For the text-containing cell, return its midpoint in (X, Y) coordinate format. 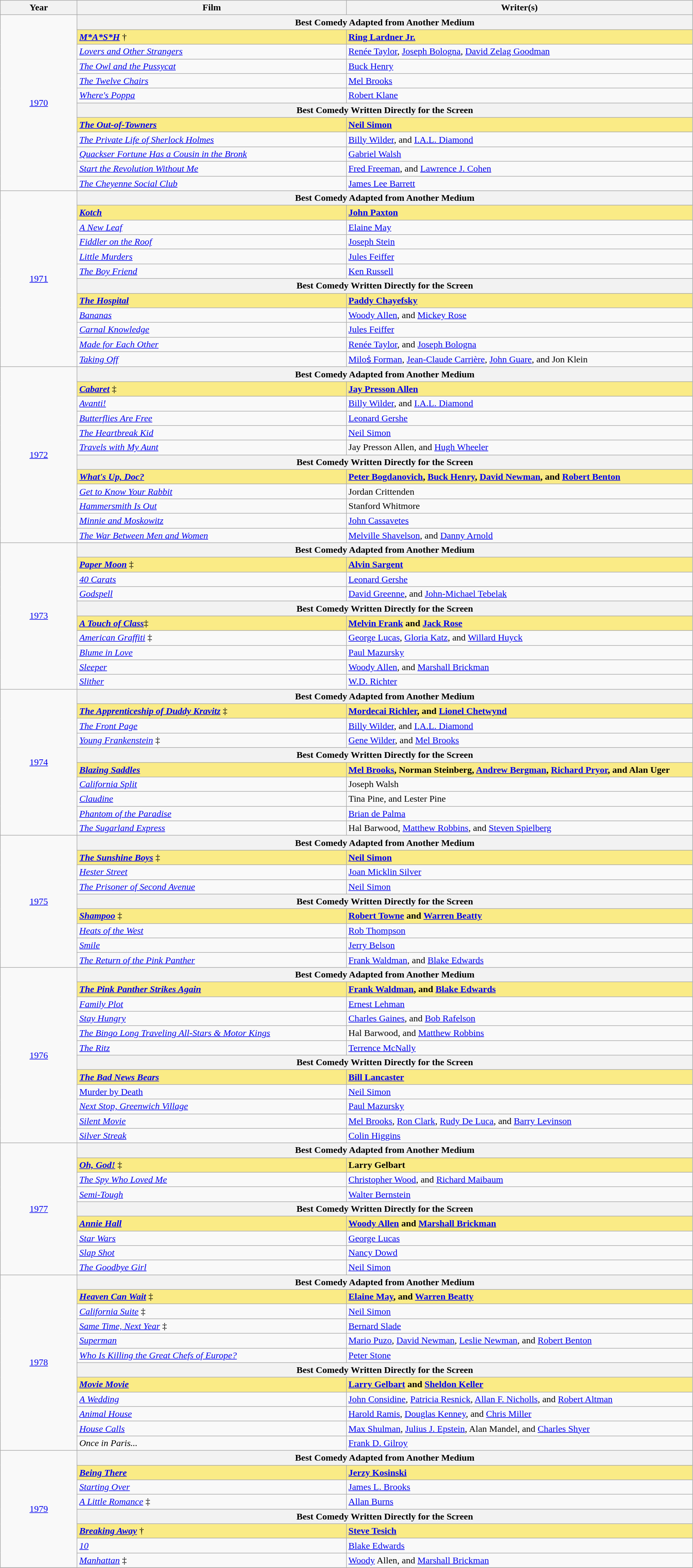
The Apprenticeship of Duddy Kravitz ‡ (212, 711)
What's Up, Doc? (212, 477)
Heats of the West (212, 931)
Slap Shot (212, 1253)
George Lucas (520, 1238)
Next Stop, Greenwich Village (212, 1106)
Renée Taylor, Joseph Bologna, David Zelag Goodman (520, 52)
Young Frankenstein ‡ (212, 740)
Once in Paris... (212, 1443)
Elaine May, and Warren Beatty (520, 1297)
Miloṡ Forman, Jean-Claude Carrière, John Guare, and Jon Klein (520, 359)
Starting Over (212, 1487)
Travels with My Aunt (212, 447)
Breaking Away † (212, 1531)
A Wedding (212, 1399)
Steve Tesich (520, 1531)
The Cheyenne Social Club (212, 183)
Mel Brooks, Norman Steinberg, Andrew Bergman, Richard Pryor, and Alan Uger (520, 770)
The Private Life of Sherlock Holmes (212, 139)
Being There (212, 1472)
Ken Russell (520, 271)
James L. Brooks (520, 1487)
1975 (39, 902)
California Suite ‡ (212, 1311)
Colin Higgins (520, 1136)
Tina Pine, and Lester Pine (520, 799)
Terrence McNally (520, 1048)
Star Wars (212, 1238)
Movie Movie (212, 1385)
Max Shulman, Julius J. Epstein, Alan Mandel, and Charles Shyer (520, 1428)
Walter Bernstein (520, 1194)
Carnal Knowledge (212, 330)
Larry Gelbart (520, 1165)
Sleeper (212, 667)
Jay Presson Allen, and Hugh Wheeler (520, 447)
John Cassavetes (520, 520)
Annie Hall (212, 1223)
Larry Gelbart and Sheldon Keller (520, 1385)
Writer(s) (520, 8)
Smile (212, 945)
Murder by Death (212, 1092)
1971 (39, 279)
Joan Micklin Silver (520, 872)
Woody Allen and Marshall Brickman (520, 1223)
Blazing Saddles (212, 770)
Who Is Killing the Great Chefs of Europe? (212, 1355)
Stanford Whitmore (520, 506)
Heaven Can Wait ‡ (212, 1297)
Ernest Lehman (520, 1004)
Woody Allen, and Mickey Rose (520, 315)
California Split (212, 784)
Film (212, 8)
George Lucas, Gloria Katz, and Willard Huyck (520, 638)
Quackser Fortune Has a Cousin in the Bronk (212, 154)
The Owl and the Pussycat (212, 66)
Jerzy Kosinski (520, 1472)
Joseph Walsh (520, 784)
Cabaret ‡ (212, 389)
Rob Thompson (520, 931)
Kotch (212, 213)
Silver Streak (212, 1136)
Stay Hungry (212, 1019)
1977 (39, 1209)
Ring Lardner Jr. (520, 37)
John Considine, Patricia Resnick, Allan F. Nicholls, and Robert Altman (520, 1399)
1974 (39, 762)
Mel Brooks (520, 81)
Allan Burns (520, 1502)
Blume in Love (212, 652)
Phantom of the Paradise (212, 814)
The Bad News Bears (212, 1077)
Buck Henry (520, 66)
Nancy Dowd (520, 1253)
Lovers and Other Strangers (212, 52)
1978 (39, 1363)
Paper Moon ‡ (212, 565)
Blake Edwards (520, 1546)
House Calls (212, 1428)
Semi-Tough (212, 1194)
1970 (39, 103)
Hammersmith Is Out (212, 506)
The Sugarland Express (212, 828)
The Boy Friend (212, 271)
Peter Bogdanovich, Buck Henry, David Newman, and Robert Benton (520, 477)
American Graffiti ‡ (212, 638)
Harold Ramis, Douglas Kenney, and Chris Miller (520, 1414)
Melville Shavelson, and Danny Arnold (520, 535)
W.D. Richter (520, 682)
The Pink Panther Strikes Again (212, 989)
Where's Poppa (212, 95)
Mel Brooks, Ron Clark, Rudy De Luca, and Barry Levinson (520, 1121)
Oh, God! ‡ (212, 1165)
Robert Towne and Warren Beatty (520, 916)
Alvin Sargent (520, 565)
Start the Revolution Without Me (212, 168)
Brian de Palma (520, 814)
Mario Puzo, David Newman, Leslie Newman, and Robert Benton (520, 1341)
The Twelve Chairs (212, 81)
1979 (39, 1509)
The Out-of-Towners (212, 125)
Jordan Crittenden (520, 491)
Robert Klane (520, 95)
Charles Gaines, and Bob Rafelson (520, 1019)
Claudine (212, 799)
The Heartbreak Kid (212, 433)
Elaine May (520, 227)
Gabriel Walsh (520, 154)
1976 (39, 1055)
M*A*S*H † (212, 37)
Jay Presson Allen (520, 389)
1973 (39, 616)
Bill Lancaster (520, 1077)
Hester Street (212, 872)
The Bingo Long Traveling All-Stars & Motor Kings (212, 1033)
Godspell (212, 594)
Butterflies Are Free (212, 418)
Bananas (212, 315)
Superman (212, 1341)
The War Between Men and Women (212, 535)
Fiddler on the Roof (212, 242)
The Ritz (212, 1048)
Taking Off (212, 359)
The Goodbye Girl (212, 1268)
Animal House (212, 1414)
Little Murders (212, 257)
Paddy Chayefsky (520, 300)
Made for Each Other (212, 344)
Joseph Stein (520, 242)
Mordecai Richler, and Lionel Chetwynd (520, 711)
Minnie and Moskowitz (212, 520)
Same Time, Next Year ‡ (212, 1326)
Get to Know Your Rabbit (212, 491)
40 Carats (212, 579)
10 (212, 1546)
Gene Wilder, and Mel Brooks (520, 740)
The Hospital (212, 300)
A Little Romance ‡ (212, 1502)
Hal Barwood, Matthew Robbins, and Steven Spielberg (520, 828)
A Touch of Class‡ (212, 623)
Frank D. Gilroy (520, 1443)
Shampoo ‡ (212, 916)
The Return of the Pink Panther (212, 960)
A New Leaf (212, 227)
The Spy Who Loved Me (212, 1179)
Year (39, 8)
Hal Barwood, and Matthew Robbins (520, 1033)
Renée Taylor, and Joseph Bologna (520, 344)
Christopher Wood, and Richard Maibaum (520, 1179)
James Lee Barrett (520, 183)
Silent Movie (212, 1121)
Jerry Belson (520, 945)
John Paxton (520, 213)
Family Plot (212, 1004)
Peter Stone (520, 1355)
Bernard Slade (520, 1326)
1972 (39, 455)
David Greenne, and John-Michael Tebelak (520, 594)
Slither (212, 682)
The Front Page (212, 726)
Melvin Frank and Jack Rose (520, 623)
Manhattan ‡ (212, 1560)
Fred Freeman, and Lawrence J. Cohen (520, 168)
The Sunshine Boys ‡ (212, 857)
Avanti! (212, 404)
The Prisoner of Second Avenue (212, 887)
